Detect which cell encompasses the target text, then output its [x, y] center coordinate. 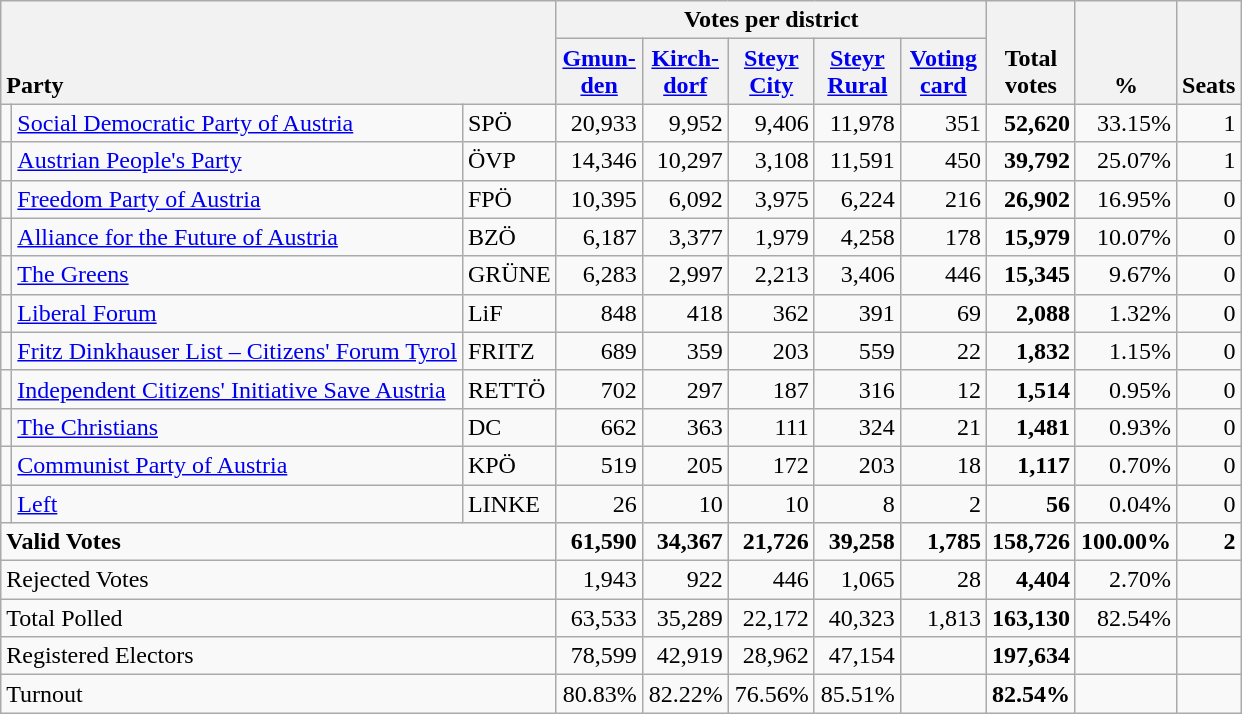
178 [943, 237]
SPÖ [509, 123]
662 [599, 427]
10,395 [599, 199]
2,213 [771, 275]
25.07% [1126, 161]
6,224 [857, 199]
Valid Votes [278, 542]
2,997 [685, 275]
40,323 [857, 618]
14,346 [599, 161]
47,154 [857, 656]
15,979 [1030, 237]
Austrian People's Party [238, 161]
Seats [1209, 52]
0.70% [1126, 465]
80.83% [599, 694]
2,088 [1030, 313]
The Christians [238, 427]
0.93% [1126, 427]
11,978 [857, 123]
2.70% [1126, 580]
9.67% [1126, 275]
Alliance for the Future of Austria [238, 237]
689 [599, 351]
362 [771, 313]
18 [943, 465]
39,792 [1030, 161]
Votes per district [771, 20]
519 [599, 465]
6,187 [599, 237]
Rejected Votes [278, 580]
8 [857, 503]
Gmun-den [599, 72]
324 [857, 427]
21 [943, 427]
1,514 [1030, 389]
85.51% [857, 694]
61,590 [599, 542]
Social Democratic Party of Austria [238, 123]
9,952 [685, 123]
6,283 [599, 275]
3,975 [771, 199]
LiF [509, 313]
363 [685, 427]
316 [857, 389]
187 [771, 389]
10,297 [685, 161]
42,919 [685, 656]
Kirch-dorf [685, 72]
FPÖ [509, 199]
21,726 [771, 542]
GRÜNE [509, 275]
1,813 [943, 618]
559 [857, 351]
216 [943, 199]
BZÖ [509, 237]
1,979 [771, 237]
20,933 [599, 123]
359 [685, 351]
% [1126, 52]
Total Polled [278, 618]
22 [943, 351]
Left [238, 503]
26,902 [1030, 199]
1,785 [943, 542]
158,726 [1030, 542]
0.04% [1126, 503]
0.95% [1126, 389]
Independent Citizens' Initiative Save Austria [238, 389]
Votingcard [943, 72]
848 [599, 313]
ÖVP [509, 161]
12 [943, 389]
702 [599, 389]
3,108 [771, 161]
26 [599, 503]
LINKE [509, 503]
Registered Electors [278, 656]
The Greens [238, 275]
297 [685, 389]
111 [771, 427]
Turnout [278, 694]
10.07% [1126, 237]
3,406 [857, 275]
922 [685, 580]
39,258 [857, 542]
FRITZ [509, 351]
Liberal Forum [238, 313]
351 [943, 123]
1,832 [1030, 351]
4,258 [857, 237]
1,943 [599, 580]
4,404 [1030, 580]
28,962 [771, 656]
391 [857, 313]
1.32% [1126, 313]
15,345 [1030, 275]
9,406 [771, 123]
172 [771, 465]
SteyrCity [771, 72]
1,481 [1030, 427]
1,065 [857, 580]
197,634 [1030, 656]
33.15% [1126, 123]
163,130 [1030, 618]
3,377 [685, 237]
KPÖ [509, 465]
56 [1030, 503]
RETTÖ [509, 389]
63,533 [599, 618]
16.95% [1126, 199]
418 [685, 313]
450 [943, 161]
Communist Party of Austria [238, 465]
28 [943, 580]
SteyrRural [857, 72]
Totalvotes [1030, 52]
Party [278, 52]
6,092 [685, 199]
1,117 [1030, 465]
1.15% [1126, 351]
205 [685, 465]
Freedom Party of Austria [238, 199]
34,367 [685, 542]
Fritz Dinkhauser List – Citizens' Forum Tyrol [238, 351]
82.22% [685, 694]
100.00% [1126, 542]
35,289 [685, 618]
DC [509, 427]
78,599 [599, 656]
69 [943, 313]
11,591 [857, 161]
22,172 [771, 618]
76.56% [771, 694]
52,620 [1030, 123]
